Pinpoint the cell where the given text exists, returning its [x, y] midpoint coordinate. 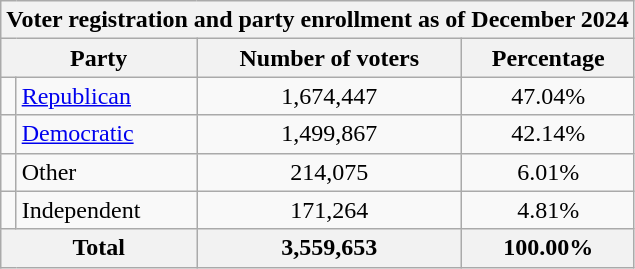
Other [106, 172]
171,264 [330, 210]
Republican [106, 96]
Voter registration and party enrollment as of December 2024 [318, 20]
Percentage [548, 58]
214,075 [330, 172]
6.01% [548, 172]
Total [99, 248]
Democratic [106, 134]
3,559,653 [330, 248]
Number of voters [330, 58]
42.14% [548, 134]
Party [99, 58]
47.04% [548, 96]
4.81% [548, 210]
Independent [106, 210]
100.00% [548, 248]
1,499,867 [330, 134]
1,674,447 [330, 96]
